Pinpoint the cell where the given text exists, returning its [x, y] midpoint coordinate. 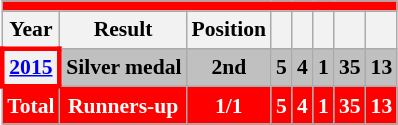
Runners-up [124, 106]
Position [229, 30]
Year [30, 30]
2015 [30, 68]
Total [30, 106]
2nd [229, 68]
1/1 [229, 106]
Silver medal [124, 68]
Result [124, 30]
